Provide the [x, y] coordinate of the cell's center where the given text is located.  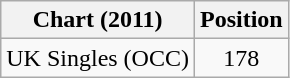
178 [241, 58]
Chart (2011) [98, 20]
Position [241, 20]
UK Singles (OCC) [98, 58]
